For the text-containing cell, return its midpoint in (x, y) coordinate format. 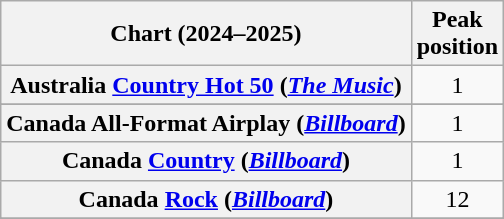
Canada All-Format Airplay (Billboard) (206, 123)
Peakposition (457, 34)
Canada Rock (Billboard) (206, 199)
Canada Country (Billboard) (206, 161)
12 (457, 199)
Chart (2024–2025) (206, 34)
Australia Country Hot 50 (The Music) (206, 85)
